Return the (x, y) coordinate for the center point of the cell that contains the specified text.  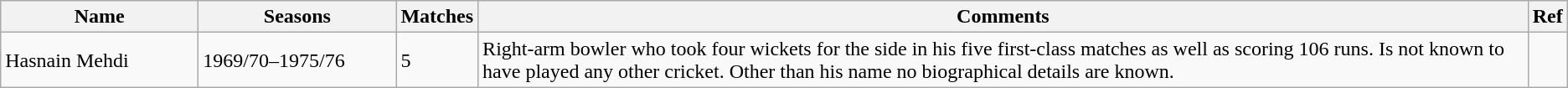
Comments (1003, 17)
Name (100, 17)
Matches (437, 17)
1969/70–1975/76 (297, 60)
Hasnain Mehdi (100, 60)
Ref (1548, 17)
Seasons (297, 17)
5 (437, 60)
